Return (x, y) of the center of cell containing provided text 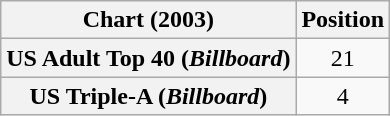
Chart (2003) (148, 20)
US Adult Top 40 (Billboard) (148, 58)
4 (343, 96)
Position (343, 20)
US Triple-A (Billboard) (148, 96)
21 (343, 58)
